Return [X, Y] of the center of cell containing provided text 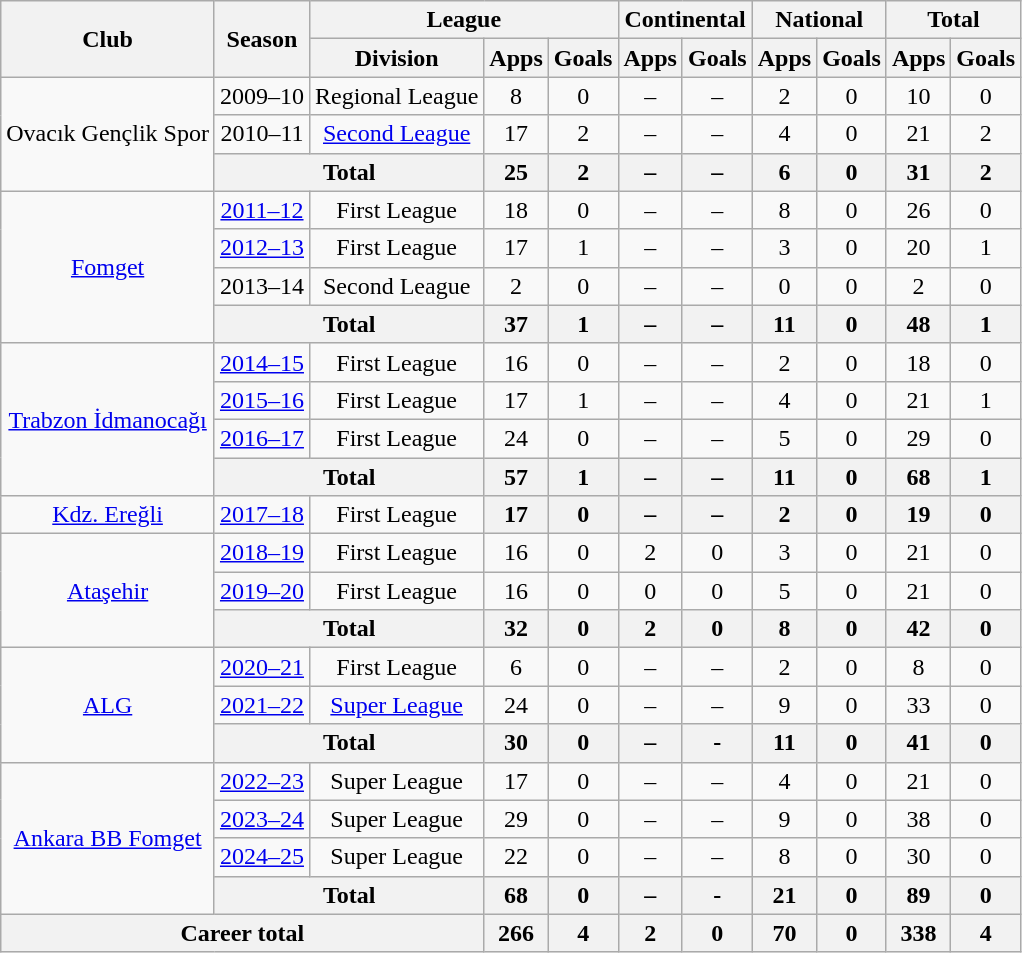
ALG [108, 705]
Continental [685, 20]
2016–17 [262, 438]
19 [918, 515]
338 [918, 933]
38 [918, 819]
Season [262, 39]
Ovacık Gençlik Spor [108, 134]
Trabzon İdmanocağı [108, 419]
Career total [242, 933]
2017–18 [262, 515]
89 [918, 895]
32 [516, 629]
48 [918, 324]
Ataşehir [108, 591]
41 [918, 743]
2024–25 [262, 857]
2015–16 [262, 400]
70 [784, 933]
2022–23 [262, 781]
266 [516, 933]
League [464, 20]
Fomget [108, 267]
20 [918, 248]
National [819, 20]
31 [918, 172]
2021–22 [262, 705]
2009–10 [262, 96]
2023–24 [262, 819]
Kdz. Ereğli [108, 515]
2020–21 [262, 667]
42 [918, 629]
25 [516, 172]
Ankara BB Fomget [108, 838]
2013–14 [262, 286]
Regional League [396, 96]
2019–20 [262, 591]
2014–15 [262, 362]
Division [396, 58]
10 [918, 96]
2011–12 [262, 210]
2012–13 [262, 248]
22 [516, 857]
26 [918, 210]
Club [108, 39]
57 [516, 477]
2018–19 [262, 553]
37 [516, 324]
2010–11 [262, 134]
33 [918, 705]
